Determine the [x, y] coordinate at the center of the cell enclosing the given text.  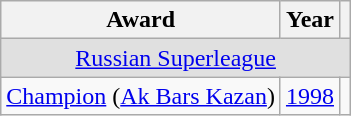
1998 [310, 96]
Year [310, 20]
Russian Superleague [176, 58]
Award [141, 20]
Champion (Ak Bars Kazan) [141, 96]
